Output the (x, y) coordinate of the center of the cell containing the given text.  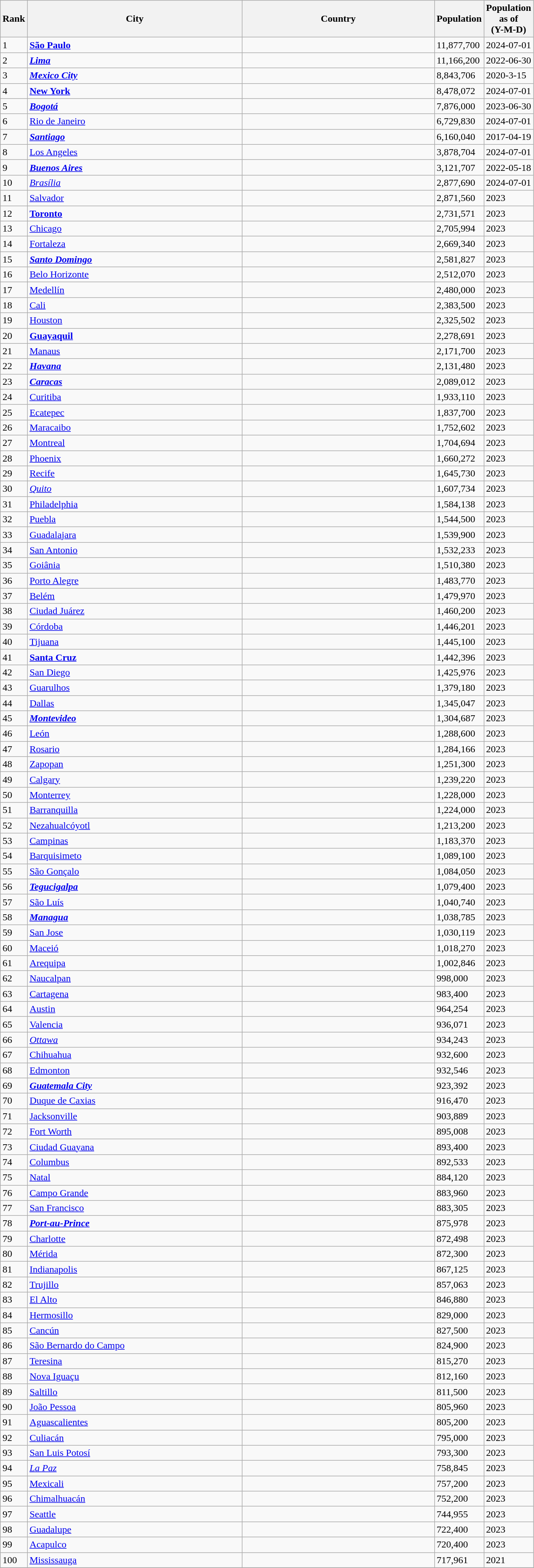
824,900 (459, 1346)
99 (14, 1545)
27 (14, 443)
720,400 (459, 1545)
19 (14, 320)
1,446,201 (459, 626)
95 (14, 1484)
82 (14, 1285)
San Luis Potosí (135, 1453)
1,239,220 (459, 780)
36 (14, 581)
1,837,700 (459, 412)
Montevideo (135, 718)
872,300 (459, 1254)
96 (14, 1499)
1,224,000 (459, 810)
45 (14, 718)
2,089,012 (459, 382)
744,955 (459, 1514)
León (135, 734)
Managua (135, 917)
70 (14, 1101)
22 (14, 366)
846,880 (459, 1300)
67 (14, 1055)
52 (14, 825)
1,584,138 (459, 504)
6,160,040 (459, 137)
Monterrey (135, 795)
Santo Domingo (135, 259)
New York (135, 91)
Montreal (135, 443)
Campo Grande (135, 1193)
58 (14, 917)
49 (14, 780)
75 (14, 1177)
Teresina (135, 1361)
44 (14, 703)
795,000 (459, 1437)
61 (14, 963)
1,479,970 (459, 596)
Port-au-Prince (135, 1223)
31 (14, 504)
1,425,976 (459, 672)
Salvador (135, 198)
2,278,691 (459, 336)
Puebla (135, 519)
932,546 (459, 1070)
1,183,370 (459, 841)
32 (14, 519)
San Francisco (135, 1208)
1,460,200 (459, 611)
Caracas (135, 382)
1,030,119 (459, 932)
2,669,340 (459, 244)
34 (14, 550)
812,160 (459, 1376)
18 (14, 305)
23 (14, 382)
895,008 (459, 1131)
1,040,740 (459, 902)
Los Angeles (135, 152)
Calgary (135, 780)
Porto Alegre (135, 581)
Buenos Aires (135, 167)
Fortaleza (135, 244)
Mexico City (135, 76)
63 (14, 994)
60 (14, 948)
Guatemala City (135, 1086)
37 (14, 596)
2,480,000 (459, 290)
Belo Horizonte (135, 275)
40 (14, 642)
717,961 (459, 1560)
1,251,300 (459, 764)
São Luís (135, 902)
1,445,100 (459, 642)
2,131,480 (459, 366)
Trujillo (135, 1285)
Naucalpan (135, 979)
752,200 (459, 1499)
1,539,900 (459, 535)
48 (14, 764)
1,510,380 (459, 565)
1,660,272 (459, 458)
47 (14, 749)
85 (14, 1330)
12 (14, 213)
38 (14, 611)
35 (14, 565)
La Paz (135, 1468)
72 (14, 1131)
Quito (135, 489)
Barranquilla (135, 810)
76 (14, 1193)
7 (14, 137)
1,018,270 (459, 948)
Havana (135, 366)
2,871,560 (459, 198)
98 (14, 1529)
Ciudad Juárez (135, 611)
2,705,994 (459, 229)
90 (14, 1407)
6,729,830 (459, 121)
Philadelphia (135, 504)
Chihuahua (135, 1055)
2,325,502 (459, 320)
932,600 (459, 1055)
1,704,694 (459, 443)
Cancún (135, 1330)
883,960 (459, 1193)
89 (14, 1391)
Columbus (135, 1162)
892,533 (459, 1162)
11,877,700 (459, 45)
Seattle (135, 1514)
758,845 (459, 1468)
1,304,687 (459, 718)
3 (14, 76)
2,512,070 (459, 275)
2022-05-18 (508, 167)
83 (14, 1300)
Chimalhuacán (135, 1499)
Nezahualcóyotl (135, 825)
2,581,827 (459, 259)
1,544,500 (459, 519)
Maceió (135, 948)
Santa Cruz (135, 657)
1,532,233 (459, 550)
Culiacán (135, 1437)
815,270 (459, 1361)
Recife (135, 474)
872,498 (459, 1239)
2023-06-30 (508, 106)
2021 (508, 1560)
Duque de Caxias (135, 1101)
1,284,166 (459, 749)
Houston (135, 320)
722,400 (459, 1529)
2,171,700 (459, 351)
1,038,785 (459, 917)
Belém (135, 596)
Barquisimeto (135, 856)
Aguascalientes (135, 1422)
3,878,704 (459, 152)
João Pessoa (135, 1407)
1,288,600 (459, 734)
41 (14, 657)
1,752,602 (459, 427)
Valencia (135, 1024)
Mérida (135, 1254)
2022-06-30 (508, 60)
13 (14, 229)
Bogotá (135, 106)
1,933,110 (459, 397)
Phoenix (135, 458)
Saltillo (135, 1391)
Guadalajara (135, 535)
77 (14, 1208)
Population (459, 19)
805,960 (459, 1407)
55 (14, 871)
Zapopan (135, 764)
87 (14, 1361)
10 (14, 183)
1,002,846 (459, 963)
2,877,690 (459, 183)
51 (14, 810)
Chicago (135, 229)
Campinas (135, 841)
80 (14, 1254)
Natal (135, 1177)
Hermosillo (135, 1315)
66 (14, 1040)
17 (14, 290)
69 (14, 1086)
3,121,707 (459, 167)
934,243 (459, 1040)
867,125 (459, 1269)
1 (14, 45)
1,483,770 (459, 581)
San Jose (135, 932)
829,000 (459, 1315)
20 (14, 336)
97 (14, 1514)
São Bernardo do Campo (135, 1346)
84 (14, 1315)
875,978 (459, 1223)
Fort Worth (135, 1131)
1,607,734 (459, 489)
1,442,396 (459, 657)
1,084,050 (459, 871)
Guarulhos (135, 688)
San Diego (135, 672)
Tegucigalpa (135, 887)
983,400 (459, 994)
Ottawa (135, 1040)
811,500 (459, 1391)
14 (14, 244)
11,166,200 (459, 60)
2 (14, 60)
1,345,047 (459, 703)
8,843,706 (459, 76)
1,213,200 (459, 825)
Brasília (135, 183)
50 (14, 795)
Ecatepec (135, 412)
Dallas (135, 703)
Toronto (135, 213)
6 (14, 121)
54 (14, 856)
Medellín (135, 290)
Córdoba (135, 626)
Goiânia (135, 565)
Indianapolis (135, 1269)
57 (14, 902)
Jacksonville (135, 1116)
29 (14, 474)
65 (14, 1024)
Cali (135, 305)
42 (14, 672)
94 (14, 1468)
Guayaquil (135, 336)
857,063 (459, 1285)
8,478,072 (459, 91)
86 (14, 1346)
2,383,500 (459, 305)
5 (14, 106)
26 (14, 427)
Rosario (135, 749)
56 (14, 887)
805,200 (459, 1422)
Maracaibo (135, 427)
São Paulo (135, 45)
30 (14, 489)
9 (14, 167)
Population as of(Y-M-D) (508, 19)
93 (14, 1453)
893,400 (459, 1147)
4 (14, 91)
Ciudad Guayana (135, 1147)
Manaus (135, 351)
Edmonton (135, 1070)
Mississauga (135, 1560)
903,889 (459, 1116)
2,731,571 (459, 213)
74 (14, 1162)
46 (14, 734)
2020-3-15 (508, 76)
916,470 (459, 1101)
Curitiba (135, 397)
Arequipa (135, 963)
Charlotte (135, 1239)
11 (14, 198)
81 (14, 1269)
El Alto (135, 1300)
92 (14, 1437)
73 (14, 1147)
16 (14, 275)
883,305 (459, 1208)
1,379,180 (459, 688)
71 (14, 1116)
757,200 (459, 1484)
Rank (14, 19)
7,876,000 (459, 106)
City (135, 19)
Santiago (135, 137)
88 (14, 1376)
Nova Iguaçu (135, 1376)
Country (338, 19)
998,000 (459, 979)
43 (14, 688)
827,500 (459, 1330)
79 (14, 1239)
884,120 (459, 1177)
1,079,400 (459, 887)
100 (14, 1560)
Acapulco (135, 1545)
2017-04-19 (508, 137)
68 (14, 1070)
1,645,730 (459, 474)
8 (14, 152)
793,300 (459, 1453)
San Antonio (135, 550)
21 (14, 351)
53 (14, 841)
91 (14, 1422)
923,392 (459, 1086)
1,089,100 (459, 856)
Tijuana (135, 642)
Guadalupe (135, 1529)
62 (14, 979)
25 (14, 412)
15 (14, 259)
936,071 (459, 1024)
59 (14, 932)
Mexicali (135, 1484)
Lima (135, 60)
24 (14, 397)
39 (14, 626)
78 (14, 1223)
Austin (135, 1009)
964,254 (459, 1009)
33 (14, 535)
64 (14, 1009)
Cartagena (135, 994)
São Gonçalo (135, 871)
1,228,000 (459, 795)
Rio de Janeiro (135, 121)
28 (14, 458)
